Extract the [x, y] coordinate from the center of the cell holding the provided text.  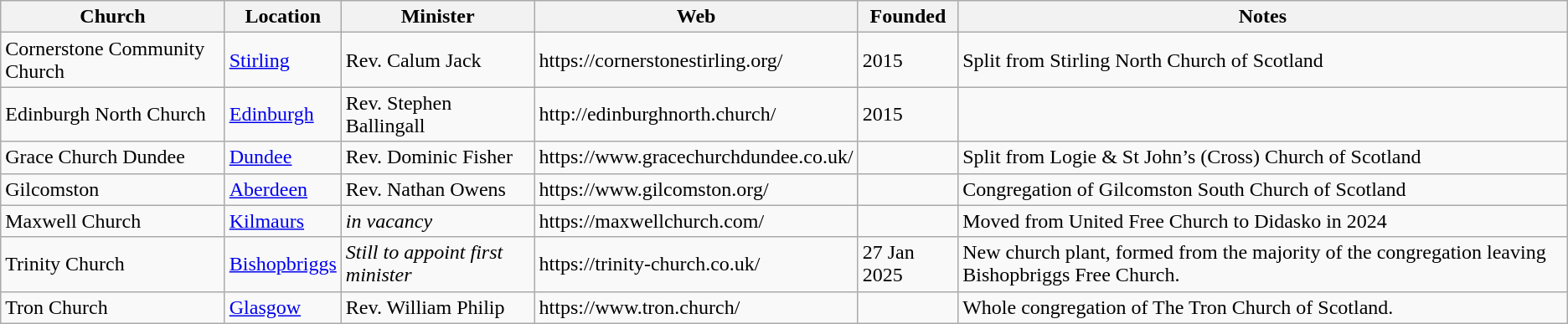
Split from Logie & St John’s (Cross) Church of Scotland [1263, 157]
Trinity Church [112, 265]
Split from Stirling North Church of Scotland [1263, 60]
Grace Church Dundee [112, 157]
https://maxwellchurch.com/ [696, 221]
Minister [437, 17]
New church plant, formed from the majority of the congregation leaving Bishopbriggs Free Church. [1263, 265]
Founded [908, 17]
Rev. Stephen Ballingall [437, 114]
https://www.gilcomston.org/ [696, 189]
http://edinburghnorth.church/ [696, 114]
Notes [1263, 17]
Tron Church [112, 307]
Dundee [283, 157]
https://trinity-church.co.uk/ [696, 265]
Rev. Dominic Fisher [437, 157]
https://www.gracechurchdundee.co.uk/ [696, 157]
Cornerstone Community Church [112, 60]
Glasgow [283, 307]
27 Jan 2025 [908, 265]
Whole congregation of The Tron Church of Scotland. [1263, 307]
Gilcomston [112, 189]
Location [283, 17]
Stirling [283, 60]
Aberdeen [283, 189]
Edinburgh North Church [112, 114]
Congregation of Gilcomston South Church of Scotland [1263, 189]
Kilmaurs [283, 221]
Web [696, 17]
Edinburgh [283, 114]
Rev. Calum Jack [437, 60]
https://cornerstonestirling.org/ [696, 60]
https://www.tron.church/ [696, 307]
Rev. William Philip [437, 307]
Maxwell Church [112, 221]
Still to appoint first minister [437, 265]
Bishopbriggs [283, 265]
Moved from United Free Church to Didasko in 2024 [1263, 221]
Church [112, 17]
Rev. Nathan Owens [437, 189]
in vacancy [437, 221]
